Output the (x, y) coordinate of the center of the cell containing the given text.  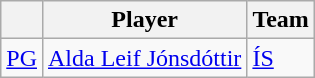
PG (22, 58)
Team (281, 20)
Player (144, 20)
Alda Leif Jónsdóttir (144, 58)
ÍS (281, 58)
